Pinpoint the cell where the given text exists, returning its [X, Y] midpoint coordinate. 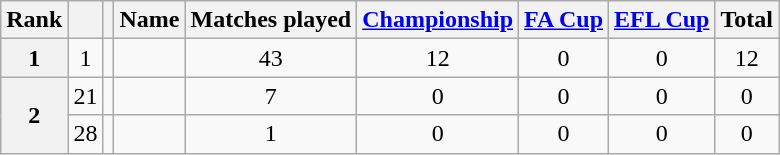
7 [271, 96]
21 [86, 96]
Total [747, 20]
Rank [34, 20]
FA Cup [564, 20]
43 [271, 58]
28 [86, 134]
2 [34, 115]
EFL Cup [662, 20]
Championship [438, 20]
Matches played [271, 20]
Name [150, 20]
